For the text-containing cell, return its midpoint in [x, y] coordinate format. 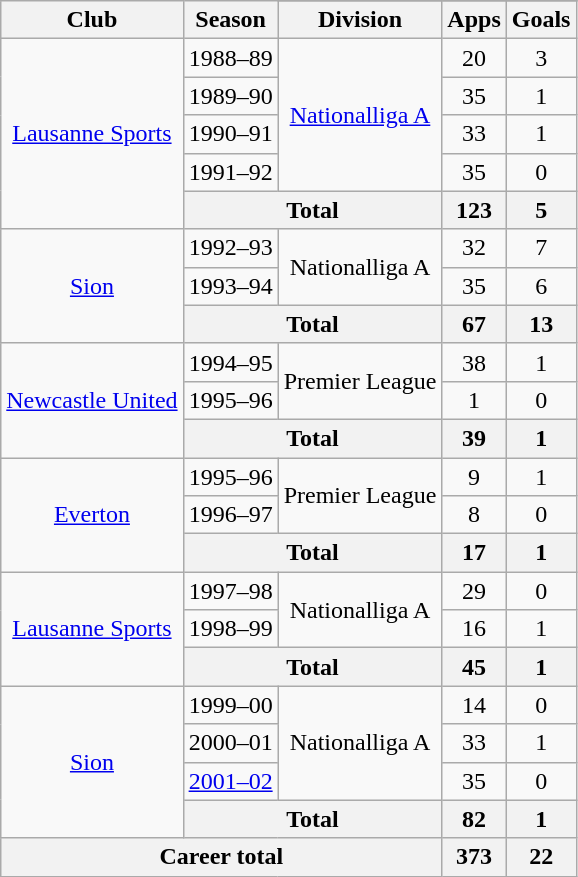
Apps [474, 20]
Season [230, 20]
20 [474, 58]
9 [474, 477]
14 [474, 705]
1997–98 [230, 591]
17 [474, 553]
6 [541, 286]
Club [92, 20]
1989–90 [230, 96]
1998–99 [230, 629]
67 [474, 324]
38 [474, 362]
1992–93 [230, 248]
7 [541, 248]
1993–94 [230, 286]
1990–91 [230, 134]
Division [360, 20]
8 [474, 515]
2001–02 [230, 781]
1994–95 [230, 362]
1988–89 [230, 58]
5 [541, 210]
45 [474, 667]
1999–00 [230, 705]
123 [474, 210]
Everton [92, 515]
2000–01 [230, 743]
16 [474, 629]
Goals [541, 20]
1991–92 [230, 172]
29 [474, 591]
82 [474, 819]
Newcastle United [92, 400]
3 [541, 58]
1996–97 [230, 515]
373 [474, 857]
22 [541, 857]
13 [541, 324]
32 [474, 248]
Career total [222, 857]
39 [474, 438]
